Locate the cell with the specified text and output its [X, Y] center coordinate. 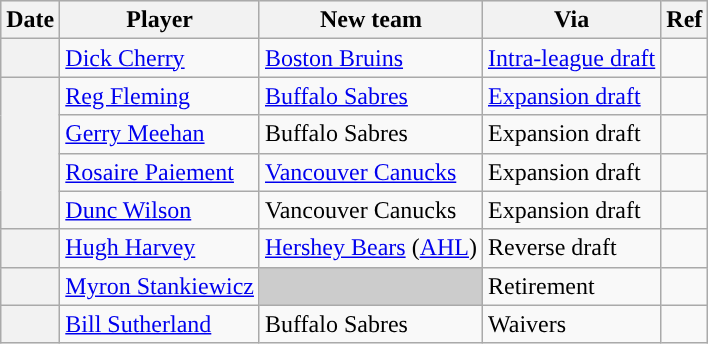
Waivers [571, 324]
Date [30, 20]
Via [571, 20]
Gerry Meehan [160, 134]
Retirement [571, 286]
Boston Bruins [370, 58]
Bill Sutherland [160, 324]
Ref [684, 20]
Hugh Harvey [160, 248]
Dunc Wilson [160, 210]
Reverse draft [571, 248]
Dick Cherry [160, 58]
Intra-league draft [571, 58]
Myron Stankiewicz [160, 286]
New team [370, 20]
Rosaire Paiement [160, 172]
Hershey Bears (AHL) [370, 248]
Player [160, 20]
Reg Fleming [160, 96]
